Locate the cell with the specified text and output its [x, y] center coordinate. 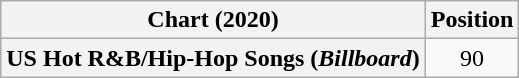
90 [472, 58]
Position [472, 20]
US Hot R&B/Hip-Hop Songs (Billboard) [213, 58]
Chart (2020) [213, 20]
